Return the [X, Y] coordinate for the center point of the cell that contains the specified text.  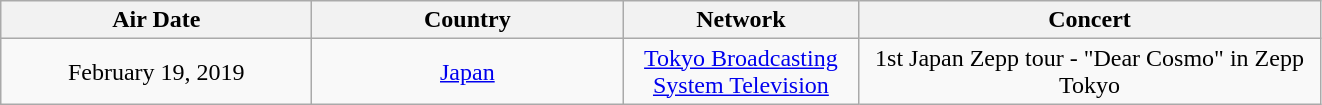
February 19, 2019 [156, 72]
1st Japan Zepp tour - "Dear Cosmo" in Zepp Tokyo [1090, 72]
Air Date [156, 20]
Country [468, 20]
Concert [1090, 20]
Network [741, 20]
Japan [468, 72]
Tokyo Broadcasting System Television [741, 72]
